Find where the given text appears and provide that cell's center as [X, Y] coordinate. 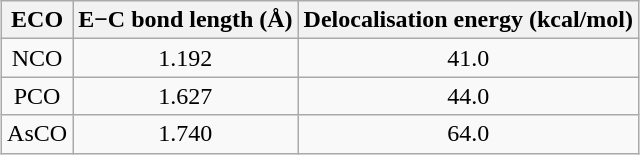
E−C bond length (Å) [186, 20]
1.192 [186, 58]
PCO [38, 96]
64.0 [468, 134]
NCO [38, 58]
ECO [38, 20]
44.0 [468, 96]
1.740 [186, 134]
Delocalisation energy (kcal/mol) [468, 20]
41.0 [468, 58]
1.627 [186, 96]
AsCO [38, 134]
